Scan for the cell matching the given text and deliver its [X, Y] coordinate at center. 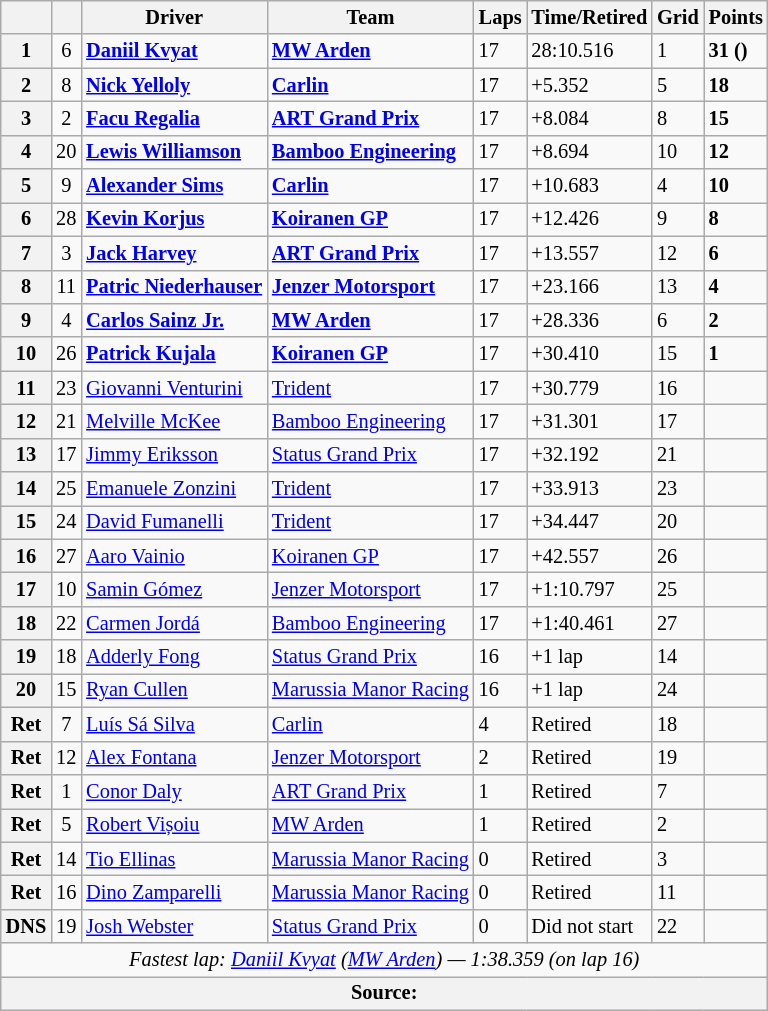
Daniil Kvyat [174, 51]
Alexander Sims [174, 186]
+13.557 [589, 253]
Carlos Sainz Jr. [174, 320]
Carmen Jordá [174, 623]
Laps [500, 17]
+28.336 [589, 320]
+34.447 [589, 522]
Patrick Kujala [174, 354]
Facu Regalia [174, 118]
Lewis Williamson [174, 152]
Adderly Fong [174, 657]
Points [736, 17]
Conor Daly [174, 791]
+30.779 [589, 388]
Luís Sá Silva [174, 724]
Patric Niederhauser [174, 287]
Fastest lap: Daniil Kvyat (MW Arden) — 1:38.359 (on lap 16) [384, 960]
+10.683 [589, 186]
Nick Yelloly [174, 85]
28 [66, 219]
Grid [678, 17]
Robert Vișoiu [174, 825]
Aaro Vainio [174, 556]
Emanuele Zonzini [174, 489]
+33.913 [589, 489]
Driver [174, 17]
Giovanni Venturini [174, 388]
+8.694 [589, 152]
Ryan Cullen [174, 690]
Dino Zamparelli [174, 892]
Melville McKee [174, 421]
Jimmy Eriksson [174, 455]
Tio Ellinas [174, 859]
Did not start [589, 926]
+23.166 [589, 287]
+5.352 [589, 85]
DNS [26, 926]
28:10.516 [589, 51]
Time/Retired [589, 17]
+8.084 [589, 118]
Jack Harvey [174, 253]
+1:10.797 [589, 589]
+32.192 [589, 455]
Josh Webster [174, 926]
+1:40.461 [589, 623]
Alex Fontana [174, 758]
+30.410 [589, 354]
Kevin Korjus [174, 219]
+42.557 [589, 556]
Team [370, 17]
David Fumanelli [174, 522]
31 () [736, 51]
+12.426 [589, 219]
Samin Gómez [174, 589]
Source: [384, 993]
+31.301 [589, 421]
